Provide the [x, y] coordinate of the cell's center where the given text is located.  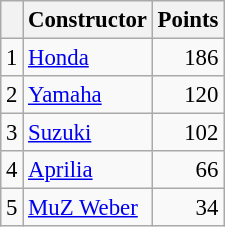
5 [12, 208]
4 [12, 170]
66 [188, 170]
2 [12, 95]
Suzuki [88, 133]
Points [188, 20]
Yamaha [88, 95]
3 [12, 133]
Honda [88, 58]
34 [188, 208]
186 [188, 58]
120 [188, 95]
102 [188, 133]
Constructor [88, 20]
MuZ Weber [88, 208]
1 [12, 58]
Aprilia [88, 170]
